For the text-containing cell, return its midpoint in (X, Y) coordinate format. 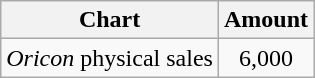
6,000 (266, 58)
Oricon physical sales (110, 58)
Amount (266, 20)
Chart (110, 20)
